Identify which cell holds the provided text, then report its [x, y] central coordinate. 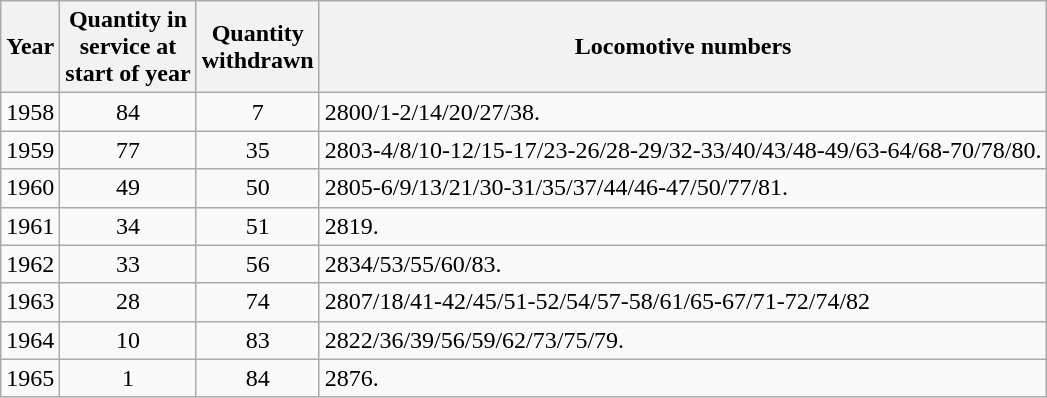
56 [258, 264]
74 [258, 302]
51 [258, 226]
2803-4/8/10-12/15-17/23-26/28-29/32-33/40/43/48-49/63-64/68-70/78/80. [683, 150]
33 [128, 264]
2805-6/9/13/21/30-31/35/37/44/46-47/50/77/81. [683, 188]
1 [128, 378]
1964 [30, 340]
10 [128, 340]
1962 [30, 264]
28 [128, 302]
2819. [683, 226]
2834/53/55/60/83. [683, 264]
Year [30, 47]
7 [258, 112]
35 [258, 150]
1959 [30, 150]
1963 [30, 302]
1960 [30, 188]
Quantity inservice atstart of year [128, 47]
2876. [683, 378]
1958 [30, 112]
Locomotive numbers [683, 47]
1961 [30, 226]
34 [128, 226]
2800/1-2/14/20/27/38. [683, 112]
77 [128, 150]
1965 [30, 378]
Quantitywithdrawn [258, 47]
83 [258, 340]
50 [258, 188]
49 [128, 188]
2822/36/39/56/59/62/73/75/79. [683, 340]
2807/18/41-42/45/51-52/54/57-58/61/65-67/71-72/74/82 [683, 302]
